Return [x, y] of the center of cell containing provided text 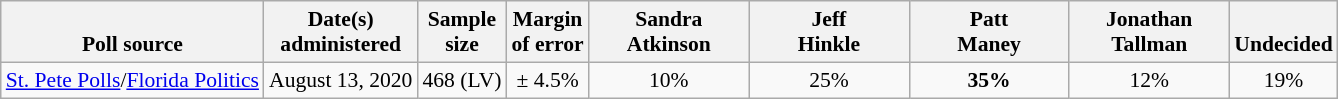
SandraAtkinson [669, 32]
Samplesize [462, 32]
± 4.5% [548, 80]
468 (LV) [462, 80]
Marginof error [548, 32]
PattManey [989, 32]
JonathanTallman [1149, 32]
Date(s)administered [340, 32]
25% [829, 80]
35% [989, 80]
August 13, 2020 [340, 80]
19% [1283, 80]
JeffHinkle [829, 32]
12% [1149, 80]
Undecided [1283, 32]
Poll source [132, 32]
St. Pete Polls/Florida Politics [132, 80]
10% [669, 80]
